Search for the cell housing the specified text and yield its [x, y] center coordinate. 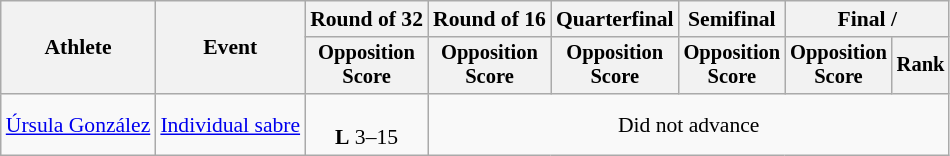
Rank [921, 66]
Did not advance [688, 124]
Athlete [78, 48]
L 3–15 [366, 124]
Round of 32 [366, 19]
Round of 16 [490, 19]
Final / [867, 19]
Quarterfinal [615, 19]
Event [230, 48]
Individual sabre [230, 124]
Úrsula González [78, 124]
Semifinal [732, 19]
